Return [x, y] of the center of cell containing provided text 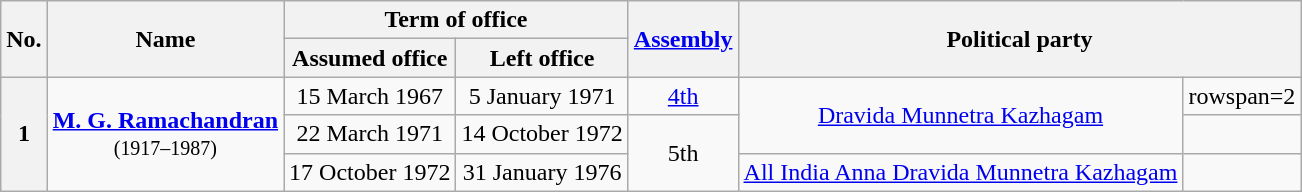
1 [24, 134]
Term of office [456, 20]
22 March 1971 [370, 134]
15 March 1967 [370, 96]
Name [165, 39]
All India Anna Dravida Munnetra Kazhagam [960, 172]
17 October 1972 [370, 172]
Dravida Munnetra Kazhagam [960, 115]
No. [24, 39]
5th [683, 153]
M. G. Ramachandran(1917–1987) [165, 134]
4th [683, 96]
5 January 1971 [542, 96]
Left office [542, 58]
Assumed office [370, 58]
Political party [1020, 39]
rowspan=2 [1242, 96]
31 January 1976 [542, 172]
14 October 1972 [542, 134]
Assembly [683, 39]
